For the text-containing cell, return its midpoint in (x, y) coordinate format. 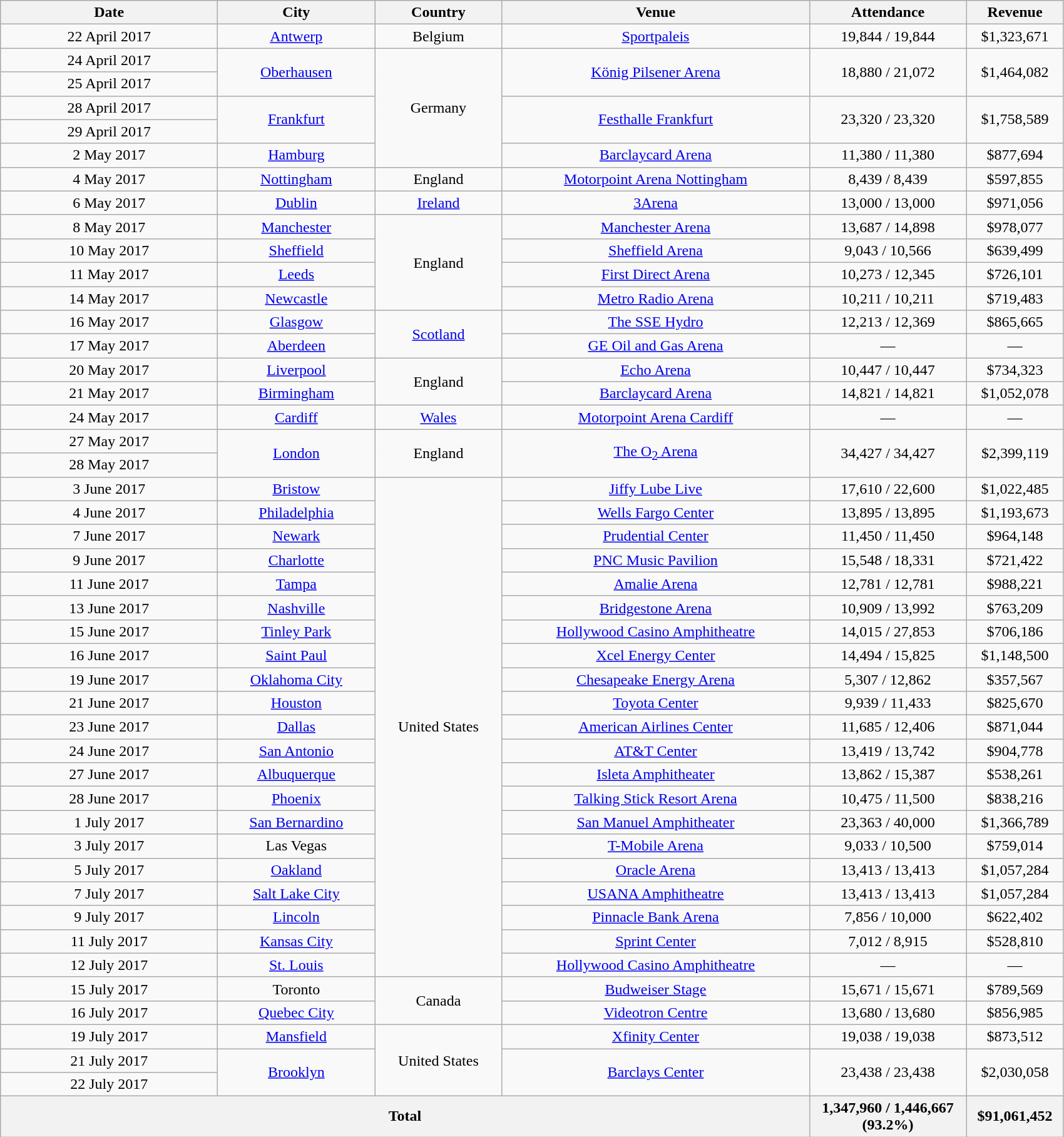
14,821 / 14,821 (888, 394)
Oracle Arena (656, 870)
11 July 2017 (109, 941)
8,439 / 8,439 (888, 179)
$904,778 (1015, 751)
$734,323 (1015, 370)
$1,148,500 (1015, 655)
$964,148 (1015, 536)
American Airlines Center (656, 727)
17 May 2017 (109, 346)
23,438 / 23,438 (888, 1073)
$856,985 (1015, 1012)
$622,402 (1015, 917)
$759,014 (1015, 846)
$865,665 (1015, 322)
Sportpaleis (656, 36)
Xcel Energy Center (656, 655)
Nottingham (297, 179)
$1,022,485 (1015, 489)
Sprint Center (656, 941)
Festhalle Frankfurt (656, 120)
The SSE Hydro (656, 322)
Chesapeake Energy Arena (656, 679)
$763,209 (1015, 608)
12,781 / 12,781 (888, 584)
21 May 2017 (109, 394)
11 May 2017 (109, 274)
$357,567 (1015, 679)
Quebec City (297, 1012)
5 July 2017 (109, 870)
1,347,960 / 1,446,667 (93.2%) (888, 1116)
Toyota Center (656, 703)
Date (109, 13)
Tampa (297, 584)
$1,052,078 (1015, 394)
Scotland (438, 334)
Canada (438, 1001)
10,211 / 10,211 (888, 298)
$1,323,671 (1015, 36)
Las Vegas (297, 846)
$825,670 (1015, 703)
$91,061,452 (1015, 1116)
17,610 / 22,600 (888, 489)
Hamburg (297, 155)
$838,216 (1015, 798)
$971,056 (1015, 203)
Frankfurt (297, 120)
13,895 / 13,895 (888, 512)
Brooklyn (297, 1073)
$719,483 (1015, 298)
$1,366,789 (1015, 822)
Tinley Park (297, 631)
Talking Stick Resort Arena (656, 798)
Saint Paul (297, 655)
First Direct Arena (656, 274)
3 July 2017 (109, 846)
13,419 / 13,742 (888, 751)
Nashville (297, 608)
10 May 2017 (109, 250)
Houston (297, 703)
20 May 2017 (109, 370)
Wells Fargo Center (656, 512)
$873,512 (1015, 1036)
15 July 2017 (109, 989)
Prudential Center (656, 536)
$2,399,119 (1015, 453)
34,427 / 34,427 (888, 453)
USANA Amphitheatre (656, 894)
3 June 2017 (109, 489)
21 June 2017 (109, 703)
15,671 / 15,671 (888, 989)
$528,810 (1015, 941)
$726,101 (1015, 274)
Sheffield (297, 250)
$1,464,082 (1015, 72)
Amalie Arena (656, 584)
Metro Radio Arena (656, 298)
Motorpoint Arena Nottingham (656, 179)
27 May 2017 (109, 441)
9,033 / 10,500 (888, 846)
Xfinity Center (656, 1036)
Aberdeen (297, 346)
Country (438, 13)
Cardiff (297, 417)
13 June 2017 (109, 608)
Salt Lake City (297, 894)
7,856 / 10,000 (888, 917)
28 May 2017 (109, 465)
12,213 / 12,369 (888, 322)
Jiffy Lube Live (656, 489)
$639,499 (1015, 250)
$871,044 (1015, 727)
San Antonio (297, 751)
Newcastle (297, 298)
$1,193,673 (1015, 512)
1 July 2017 (109, 822)
19 July 2017 (109, 1036)
Phoenix (297, 798)
Oberhausen (297, 72)
24 June 2017 (109, 751)
AT&T Center (656, 751)
Oklahoma City (297, 679)
14,015 / 27,853 (888, 631)
22 April 2017 (109, 36)
4 June 2017 (109, 512)
8 May 2017 (109, 227)
$721,422 (1015, 560)
The O2 Arena (656, 453)
10,475 / 11,500 (888, 798)
13,862 / 15,387 (888, 775)
7 June 2017 (109, 536)
Dublin (297, 203)
$706,186 (1015, 631)
Charlotte (297, 560)
Isleta Amphitheater (656, 775)
23,320 / 23,320 (888, 120)
7 July 2017 (109, 894)
Echo Arena (656, 370)
St. Louis (297, 965)
13,000 / 13,000 (888, 203)
Antwerp (297, 36)
10,447 / 10,447 (888, 370)
4 May 2017 (109, 179)
15,548 / 18,331 (888, 560)
Newark (297, 536)
14,494 / 15,825 (888, 655)
Motorpoint Arena Cardiff (656, 417)
Sheffield Arena (656, 250)
London (297, 453)
$877,694 (1015, 155)
Oakland (297, 870)
10,273 / 12,345 (888, 274)
10,909 / 13,992 (888, 608)
$2,030,058 (1015, 1073)
GE Oil and Gas Arena (656, 346)
Birmingham (297, 394)
Liverpool (297, 370)
11,685 / 12,406 (888, 727)
19 June 2017 (109, 679)
Venue (656, 13)
23,363 / 40,000 (888, 822)
7,012 / 8,915 (888, 941)
9,043 / 10,566 (888, 250)
T-Mobile Arena (656, 846)
24 May 2017 (109, 417)
Lincoln (297, 917)
2 May 2017 (109, 155)
27 June 2017 (109, 775)
22 July 2017 (109, 1084)
Barclays Center (656, 1073)
Glasgow (297, 322)
9 July 2017 (109, 917)
13,680 / 13,680 (888, 1012)
Bridgestone Arena (656, 608)
21 July 2017 (109, 1061)
16 June 2017 (109, 655)
$1,758,589 (1015, 120)
12 July 2017 (109, 965)
6 May 2017 (109, 203)
19,038 / 19,038 (888, 1036)
Revenue (1015, 13)
13,687 / 14,898 (888, 227)
29 April 2017 (109, 131)
11,380 / 11,380 (888, 155)
König Pilsener Arena (656, 72)
15 June 2017 (109, 631)
Pinnacle Bank Arena (656, 917)
28 April 2017 (109, 108)
Budweiser Stage (656, 989)
San Manuel Amphitheater (656, 822)
3Arena (656, 203)
Belgium (438, 36)
16 July 2017 (109, 1012)
Germany (438, 108)
Mansfield (297, 1036)
Ireland (438, 203)
Total (405, 1116)
Attendance (888, 13)
Manchester Arena (656, 227)
Wales (438, 417)
Bristow (297, 489)
Kansas City (297, 941)
$988,221 (1015, 584)
Toronto (297, 989)
Philadelphia (297, 512)
Videotron Centre (656, 1012)
City (297, 13)
$789,569 (1015, 989)
19,844 / 19,844 (888, 36)
28 June 2017 (109, 798)
$538,261 (1015, 775)
Dallas (297, 727)
Manchester (297, 227)
16 May 2017 (109, 322)
24 April 2017 (109, 60)
PNC Music Pavilion (656, 560)
Albuquerque (297, 775)
$597,855 (1015, 179)
Leeds (297, 274)
San Bernardino (297, 822)
11,450 / 11,450 (888, 536)
9 June 2017 (109, 560)
9,939 / 11,433 (888, 703)
$978,077 (1015, 227)
25 April 2017 (109, 84)
5,307 / 12,862 (888, 679)
18,880 / 21,072 (888, 72)
14 May 2017 (109, 298)
23 June 2017 (109, 727)
11 June 2017 (109, 584)
